Identify which cell holds the provided text, then report its [x, y] central coordinate. 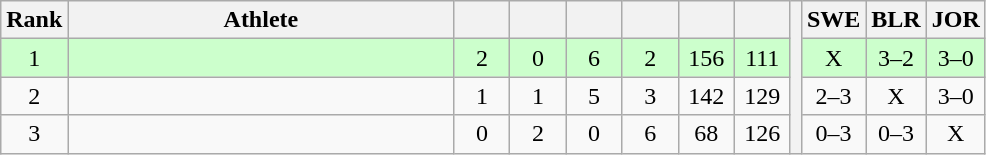
Athlete [261, 20]
156 [706, 58]
142 [706, 96]
129 [762, 96]
126 [762, 134]
Rank [34, 20]
3–2 [896, 58]
5 [594, 96]
SWE [833, 20]
68 [706, 134]
111 [762, 58]
BLR [896, 20]
2–3 [833, 96]
JOR [956, 20]
